Provide the (x, y) coordinate of the cell's center where the given text is located.  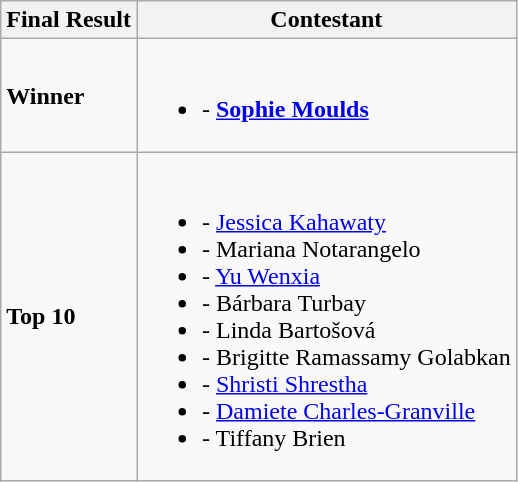
Winner (69, 96)
- Sophie Moulds (326, 96)
Top 10 (69, 316)
Final Result (69, 20)
Contestant (326, 20)
